Detect which cell encompasses the target text, then output its (X, Y) center coordinate. 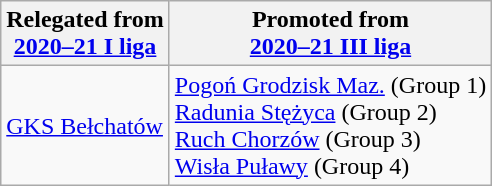
Relegated from2020–21 I liga (86, 34)
Promoted from2020–21 III liga (330, 34)
GKS Bełchatów (86, 126)
Pogoń Grodzisk Maz. (Group 1) Radunia Stężyca (Group 2) Ruch Chorzów (Group 3) Wisła Puławy (Group 4) (330, 126)
